Search for the cell housing the specified text and yield its [x, y] center coordinate. 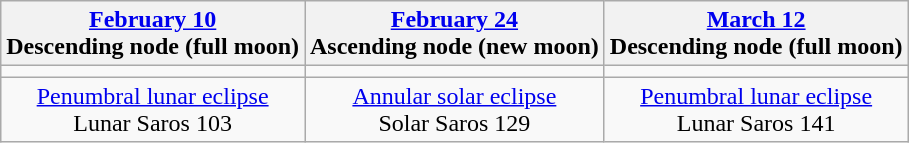
Annular solar eclipseSolar Saros 129 [454, 110]
February 24Ascending node (new moon) [454, 34]
Penumbral lunar eclipseLunar Saros 141 [756, 110]
Penumbral lunar eclipseLunar Saros 103 [153, 110]
March 12Descending node (full moon) [756, 34]
February 10Descending node (full moon) [153, 34]
